From the cell containing the given text, extract its center point as (x, y) coordinate. 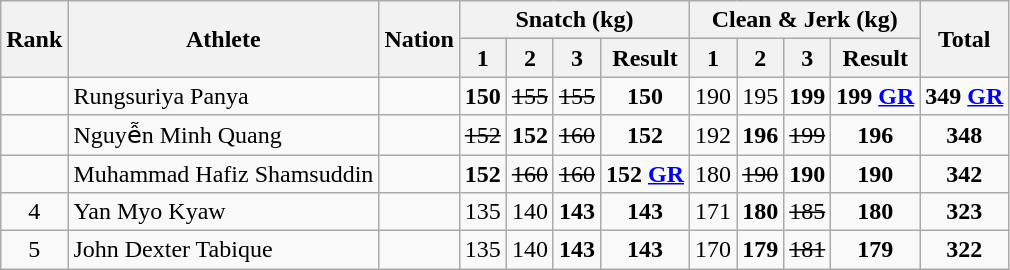
170 (714, 250)
Athlete (224, 39)
Rungsuriya Panya (224, 96)
4 (34, 212)
John Dexter Tabique (224, 250)
192 (714, 135)
199 GR (876, 96)
323 (964, 212)
Yan Myo Kyaw (224, 212)
5 (34, 250)
185 (808, 212)
152 GR (644, 173)
Clean & Jerk (kg) (805, 20)
349 GR (964, 96)
195 (760, 96)
171 (714, 212)
348 (964, 135)
342 (964, 173)
Snatch (kg) (574, 20)
181 (808, 250)
Nation (419, 39)
Nguyễn Minh Quang (224, 135)
Total (964, 39)
Rank (34, 39)
Muhammad Hafiz Shamsuddin (224, 173)
322 (964, 250)
